From the cell containing the given text, extract its center point as [x, y] coordinate. 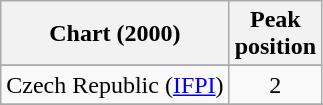
2 [275, 85]
Chart (2000) [115, 34]
Peakposition [275, 34]
Czech Republic (IFPI) [115, 85]
